Scan for the cell matching the given text and deliver its (X, Y) coordinate at center. 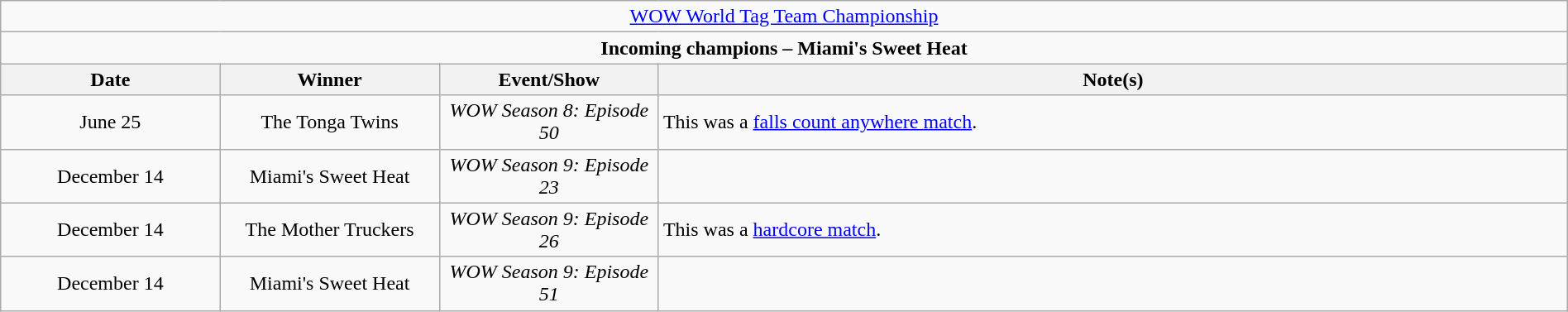
WOW Season 9: Episode 51 (549, 283)
WOW World Tag Team Championship (784, 17)
WOW Season 9: Episode 26 (549, 230)
The Mother Truckers (329, 230)
The Tonga Twins (329, 122)
June 25 (111, 122)
Note(s) (1113, 79)
Date (111, 79)
Event/Show (549, 79)
WOW Season 9: Episode 23 (549, 175)
Winner (329, 79)
This was a hardcore match. (1113, 230)
WOW Season 8: Episode 50 (549, 122)
This was a falls count anywhere match. (1113, 122)
Incoming champions – Miami's Sweet Heat (784, 48)
